Capture the cell that displays the provided text and extract its (x, y) central coordinate. 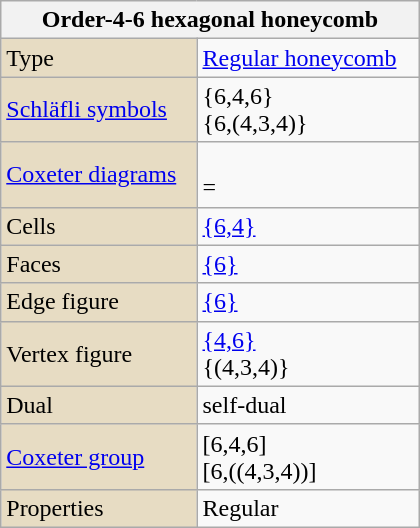
{4,6} {(4,3,4)} (308, 354)
Faces (99, 264)
{6,4} (308, 226)
Edge figure (99, 302)
Coxeter diagrams (99, 174)
Coxeter group (99, 456)
Schläfli symbols (99, 110)
Regular honeycomb (308, 58)
Order-4-6 hexagonal honeycomb (210, 20)
self-dual (308, 405)
= (308, 174)
Properties (99, 508)
[6,4,6][6,((4,3,4))] (308, 456)
Cells (99, 226)
Dual (99, 405)
Vertex figure (99, 354)
{6,4,6}{6,(4,3,4)} (308, 110)
Type (99, 58)
Regular (308, 508)
